Detect which cell encompasses the target text, then output its (x, y) center coordinate. 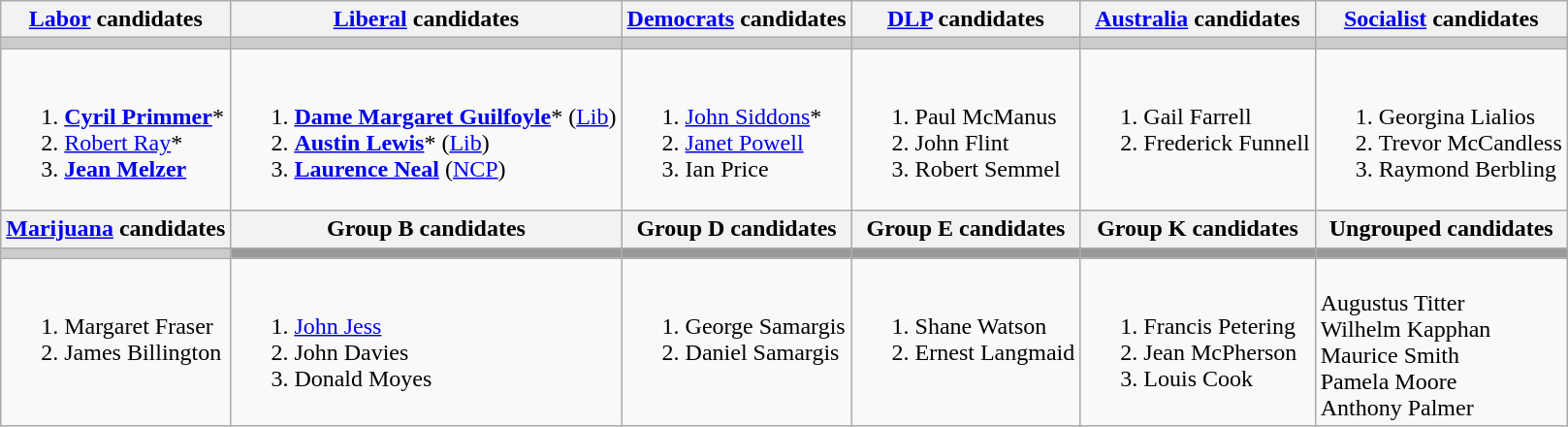
Australia candidates (1198, 19)
Shane WatsonErnest Langmaid (966, 342)
Margaret FraserJames Billington (116, 342)
Socialist candidates (1441, 19)
Labor candidates (116, 19)
George SamargisDaniel Samargis (737, 342)
Ungrouped candidates (1441, 229)
Group K candidates (1198, 229)
Cyril Primmer*Robert Ray*Jean Melzer (116, 130)
John JessJohn DaviesDonald Moyes (427, 342)
Gail FarrellFrederick Funnell (1198, 130)
Liberal candidates (427, 19)
Group B candidates (427, 229)
DLP candidates (966, 19)
Augustus Titter Wilhelm Kapphan Maurice Smith Pamela Moore Anthony Palmer (1441, 342)
Democrats candidates (737, 19)
Paul McManusJohn FlintRobert Semmel (966, 130)
Francis PeteringJean McPhersonLouis Cook (1198, 342)
John Siddons*Janet PowellIan Price (737, 130)
Marijuana candidates (116, 229)
Group E candidates (966, 229)
Dame Margaret Guilfoyle* (Lib)Austin Lewis* (Lib)Laurence Neal (NCP) (427, 130)
Georgina LialiosTrevor McCandlessRaymond Berbling (1441, 130)
Group D candidates (737, 229)
